Locate the cell with the specified text and output its [X, Y] center coordinate. 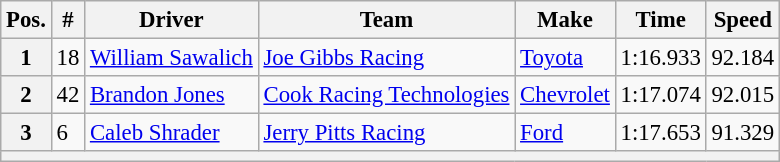
William Sawalich [172, 58]
3 [26, 133]
92.184 [742, 58]
Caleb Shrader [172, 133]
Driver [172, 20]
Team [386, 20]
Time [660, 20]
1:17.653 [660, 133]
92.015 [742, 95]
Make [565, 20]
91.329 [742, 133]
1:16.933 [660, 58]
# [68, 20]
Joe Gibbs Racing [386, 58]
Pos. [26, 20]
1 [26, 58]
Jerry Pitts Racing [386, 133]
Ford [565, 133]
18 [68, 58]
Toyota [565, 58]
Cook Racing Technologies [386, 95]
6 [68, 133]
2 [26, 95]
Speed [742, 20]
42 [68, 95]
Brandon Jones [172, 95]
1:17.074 [660, 95]
Chevrolet [565, 95]
